Output the [x, y] coordinate of the center of the cell containing the given text.  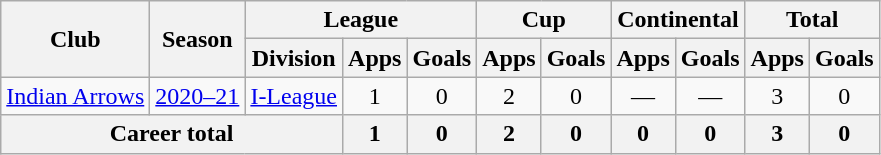
Division [294, 58]
Indian Arrows [76, 96]
League [361, 20]
Continental [678, 20]
Season [198, 39]
Cup [544, 20]
2020–21 [198, 96]
Club [76, 39]
Career total [172, 134]
I-League [294, 96]
Total [812, 20]
